Search for the cell housing the specified text and yield its [X, Y] center coordinate. 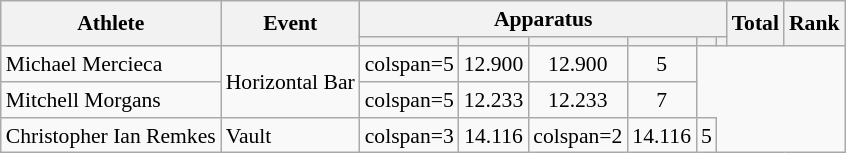
Apparatus [544, 19]
Horizontal Bar [290, 82]
Athlete [111, 24]
5 [662, 64]
Event [290, 24]
Total [756, 24]
Mitchell Morgans [111, 100]
7 [662, 100]
Rank [814, 24]
Michael Mercieca [111, 64]
